Scan for the cell matching the given text and deliver its (X, Y) coordinate at center. 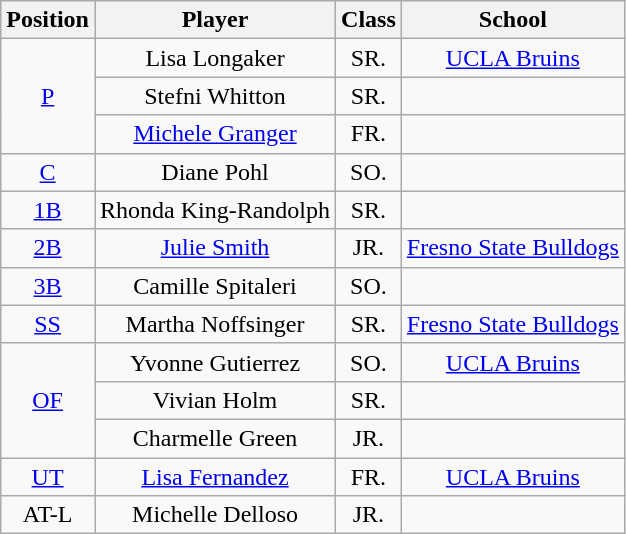
UT (48, 477)
Charmelle Green (214, 438)
Class (369, 20)
Rhonda King-Randolph (214, 210)
OF (48, 400)
Lisa Longaker (214, 58)
Michele Granger (214, 134)
3B (48, 286)
C (48, 172)
SS (48, 324)
2B (48, 248)
Julie Smith (214, 248)
AT-L (48, 515)
Martha Noffsinger (214, 324)
Position (48, 20)
School (512, 20)
Vivian Holm (214, 400)
Stefni Whitton (214, 96)
1B (48, 210)
Michelle Delloso (214, 515)
P (48, 96)
Yvonne Gutierrez (214, 362)
Lisa Fernandez (214, 477)
Diane Pohl (214, 172)
Player (214, 20)
Camille Spitaleri (214, 286)
